Provide the (x, y) coordinate of the cell's center where the given text is located.  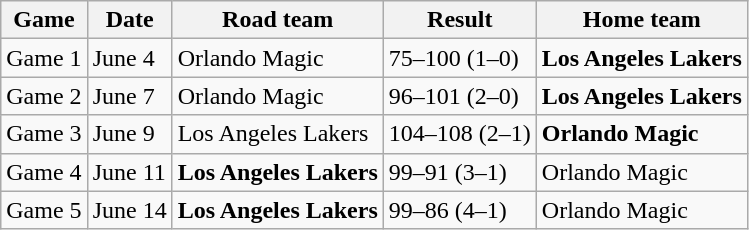
Result (460, 20)
June 7 (130, 96)
Game 2 (44, 96)
June 4 (130, 58)
Game 4 (44, 172)
99–86 (4–1) (460, 210)
104–108 (2–1) (460, 134)
Home team (642, 20)
75–100 (1–0) (460, 58)
Road team (278, 20)
99–91 (3–1) (460, 172)
Game 5 (44, 210)
June 14 (130, 210)
Game 1 (44, 58)
Game (44, 20)
Date (130, 20)
June 11 (130, 172)
96–101 (2–0) (460, 96)
June 9 (130, 134)
Game 3 (44, 134)
